Detect which cell encompasses the target text, then output its (X, Y) center coordinate. 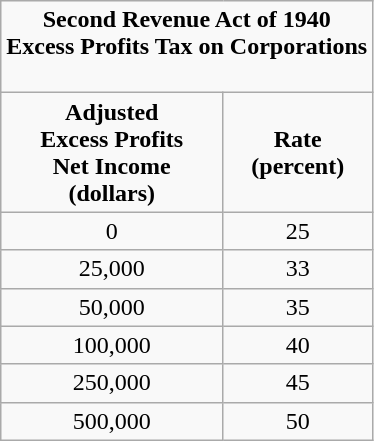
35 (298, 307)
40 (298, 345)
50 (298, 421)
50,000 (112, 307)
Second Revenue Act of 1940Excess Profits Tax on Corporations (187, 47)
25 (298, 231)
25,000 (112, 269)
AdjustedExcess ProfitsNet Income(dollars) (112, 152)
45 (298, 383)
100,000 (112, 345)
33 (298, 269)
Rate(percent) (298, 152)
0 (112, 231)
500,000 (112, 421)
250,000 (112, 383)
